Output the [x, y] coordinate of the center of the cell containing the given text.  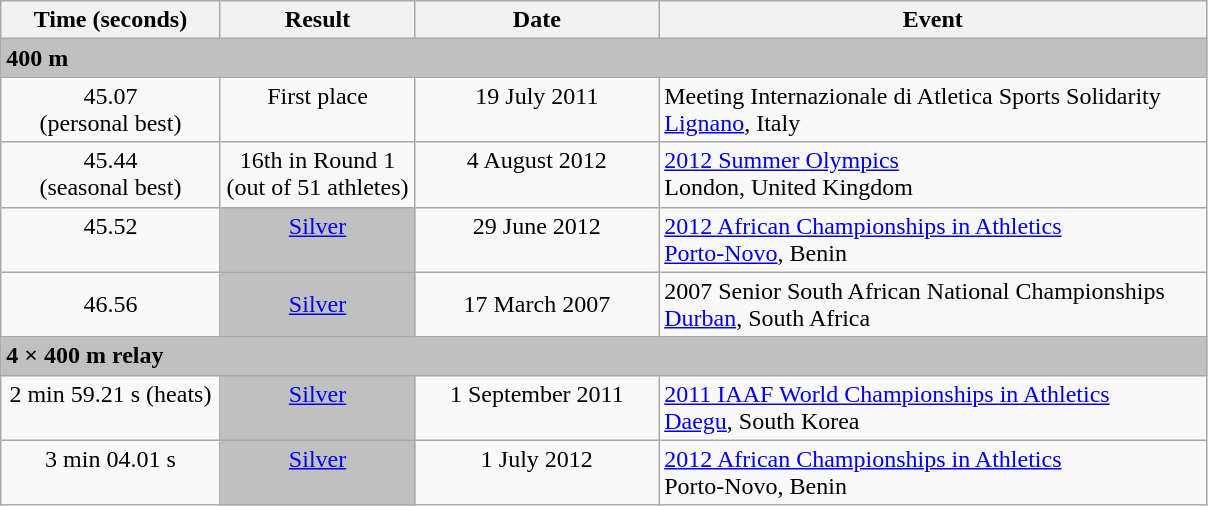
Meeting Internazionale di Atletica Sports SolidarityLignano, Italy [933, 110]
45.52 [110, 240]
1 September 2011 [537, 408]
Result [318, 20]
29 June 2012 [537, 240]
2 min 59.21 s (heats) [110, 408]
16th in Round 1(out of 51 athletes) [318, 174]
45.07(personal best) [110, 110]
45.44(seasonal best) [110, 174]
First place [318, 110]
3 min 04.01 s [110, 472]
46.56 [110, 304]
Time (seconds) [110, 20]
19 July 2011 [537, 110]
4 August 2012 [537, 174]
400 m [604, 58]
2012 Summer OlympicsLondon, United Kingdom [933, 174]
2007 Senior South African National ChampionshipsDurban, South Africa [933, 304]
1 July 2012 [537, 472]
4 × 400 m relay [604, 356]
Date [537, 20]
Event [933, 20]
2011 IAAF World Championships in AthleticsDaegu, South Korea [933, 408]
17 March 2007 [537, 304]
